Identify which cell holds the provided text, then report its [x, y] central coordinate. 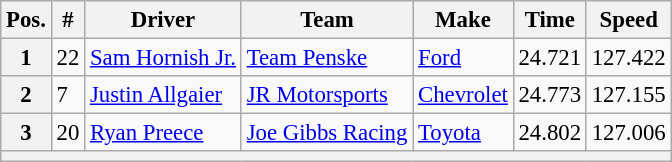
Joe Gibbs Racing [326, 133]
24.773 [550, 95]
127.422 [628, 58]
Team [326, 20]
24.802 [550, 133]
127.155 [628, 95]
Time [550, 20]
Make [463, 20]
JR Motorsports [326, 95]
Speed [628, 20]
Toyota [463, 133]
2 [26, 95]
1 [26, 58]
Driver [164, 20]
3 [26, 133]
7 [68, 95]
Justin Allgaier [164, 95]
Team Penske [326, 58]
Ford [463, 58]
Pos. [26, 20]
Chevrolet [463, 95]
22 [68, 58]
# [68, 20]
24.721 [550, 58]
20 [68, 133]
127.006 [628, 133]
Ryan Preece [164, 133]
Sam Hornish Jr. [164, 58]
